From the cell containing the given text, extract its center point as (x, y) coordinate. 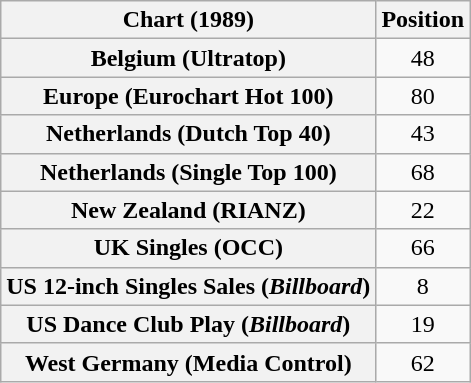
8 (423, 286)
Belgium (Ultratop) (188, 58)
West Germany (Media Control) (188, 362)
66 (423, 248)
Chart (1989) (188, 20)
Europe (Eurochart Hot 100) (188, 96)
19 (423, 324)
80 (423, 96)
Position (423, 20)
US 12-inch Singles Sales (Billboard) (188, 286)
48 (423, 58)
New Zealand (RIANZ) (188, 210)
68 (423, 172)
43 (423, 134)
Netherlands (Dutch Top 40) (188, 134)
22 (423, 210)
US Dance Club Play (Billboard) (188, 324)
62 (423, 362)
Netherlands (Single Top 100) (188, 172)
UK Singles (OCC) (188, 248)
